Locate the cell with the specified text and output its [X, Y] center coordinate. 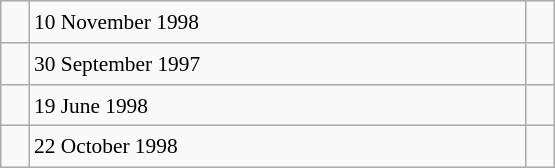
22 October 1998 [278, 147]
30 September 1997 [278, 64]
19 June 1998 [278, 105]
10 November 1998 [278, 22]
